Output the (X, Y) coordinate of the center of the cell containing the given text.  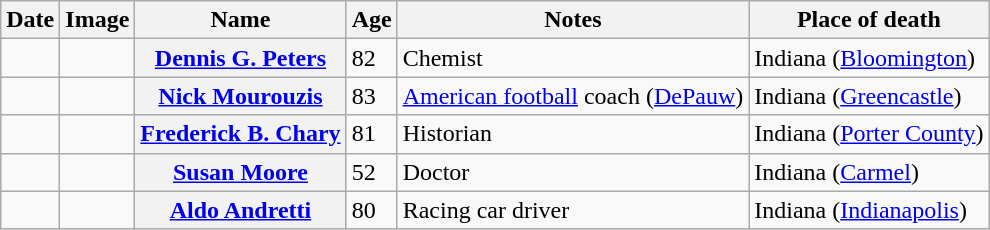
Image (98, 20)
Indiana (Bloomington) (869, 58)
Chemist (573, 58)
Aldo Andretti (240, 210)
Indiana (Indianapolis) (869, 210)
82 (372, 58)
Age (372, 20)
Name (240, 20)
Dennis G. Peters (240, 58)
Indiana (Carmel) (869, 172)
52 (372, 172)
American football coach (DePauw) (573, 96)
Notes (573, 20)
Indiana (Porter County) (869, 134)
Susan Moore (240, 172)
Place of death (869, 20)
Nick Mourouzis (240, 96)
Indiana (Greencastle) (869, 96)
81 (372, 134)
Racing car driver (573, 210)
83 (372, 96)
80 (372, 210)
Historian (573, 134)
Frederick B. Chary (240, 134)
Doctor (573, 172)
Date (30, 20)
